Find where the given text appears and provide that cell's center as (X, Y) coordinate. 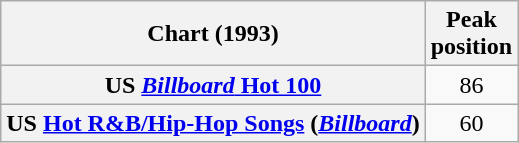
60 (471, 123)
86 (471, 85)
US Hot R&B/Hip-Hop Songs (Billboard) (213, 123)
US Billboard Hot 100 (213, 85)
Peakposition (471, 34)
Chart (1993) (213, 34)
